Capture the cell that displays the provided text and extract its [x, y] central coordinate. 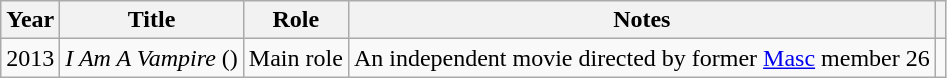
Title [152, 20]
Role [296, 20]
Year [30, 20]
Notes [642, 20]
2013 [30, 58]
Main role [296, 58]
I Am A Vampire () [152, 58]
An independent movie directed by former Masc member 26 [642, 58]
